Extract the [x, y] coordinate from the center of the cell holding the provided text.  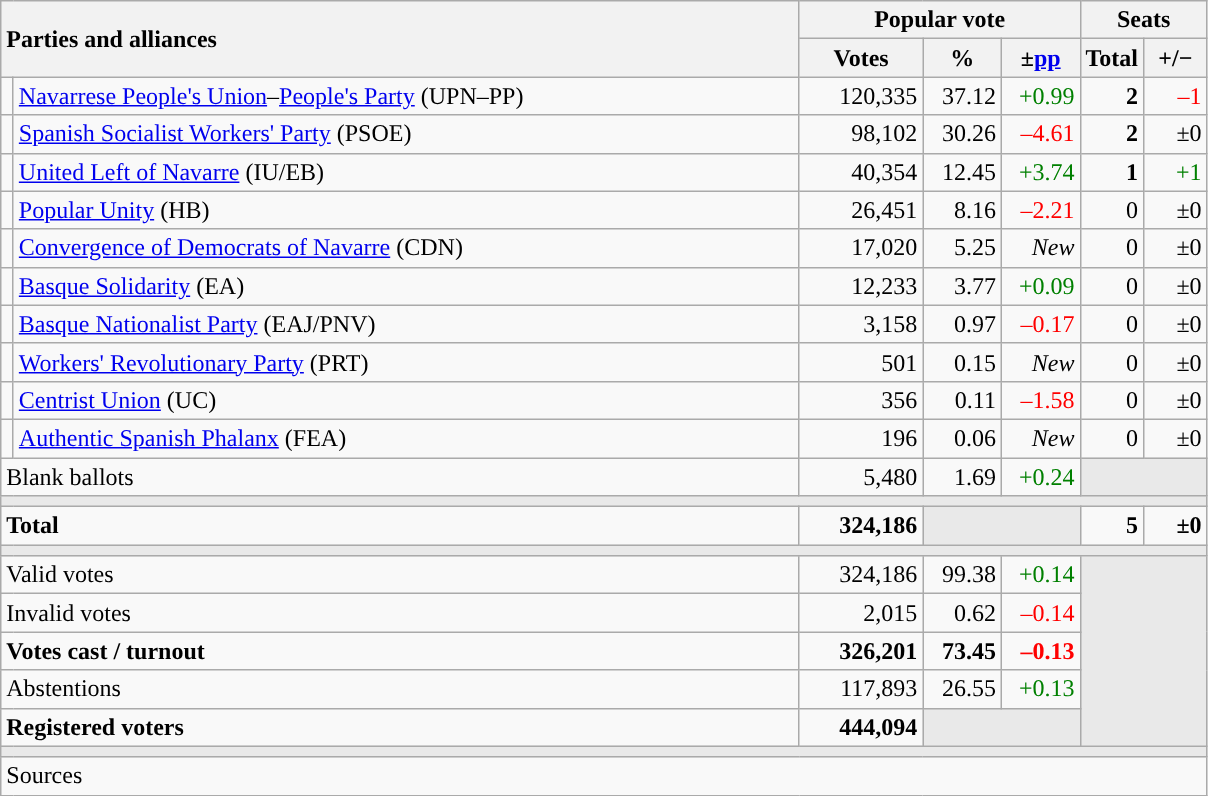
% [962, 58]
1.69 [962, 477]
117,893 [861, 689]
–2.21 [1040, 210]
1 [1112, 172]
Popular vote [940, 20]
40,354 [861, 172]
501 [861, 362]
0.06 [962, 438]
17,020 [861, 248]
Invalid votes [400, 613]
196 [861, 438]
Abstentions [400, 689]
–0.14 [1040, 613]
Parties and alliances [400, 39]
5 [1112, 526]
73.45 [962, 651]
Blank ballots [400, 477]
–0.17 [1040, 324]
Seats [1144, 20]
–0.13 [1040, 651]
–1 [1176, 96]
2,015 [861, 613]
Basque Nationalist Party (EAJ/PNV) [406, 324]
12,233 [861, 286]
–1.58 [1040, 400]
Valid votes [400, 575]
0.62 [962, 613]
Popular Unity (HB) [406, 210]
+0.14 [1040, 575]
0.11 [962, 400]
326,201 [861, 651]
0.15 [962, 362]
Authentic Spanish Phalanx (FEA) [406, 438]
Basque Solidarity (EA) [406, 286]
98,102 [861, 134]
5,480 [861, 477]
Spanish Socialist Workers' Party (PSOE) [406, 134]
+/− [1176, 58]
+3.74 [1040, 172]
356 [861, 400]
3.77 [962, 286]
+0.99 [1040, 96]
–4.61 [1040, 134]
Votes [861, 58]
United Left of Navarre (IU/EB) [406, 172]
Centrist Union (UC) [406, 400]
Registered voters [400, 727]
37.12 [962, 96]
26.55 [962, 689]
+0.09 [1040, 286]
+0.24 [1040, 477]
±pp [1040, 58]
120,335 [861, 96]
30.26 [962, 134]
+1 [1176, 172]
Sources [604, 776]
Votes cast / turnout [400, 651]
8.16 [962, 210]
Convergence of Democrats of Navarre (CDN) [406, 248]
5.25 [962, 248]
3,158 [861, 324]
99.38 [962, 575]
444,094 [861, 727]
26,451 [861, 210]
Workers' Revolutionary Party (PRT) [406, 362]
Navarrese People's Union–People's Party (UPN–PP) [406, 96]
+0.13 [1040, 689]
0.97 [962, 324]
12.45 [962, 172]
